From the cell containing the given text, extract its center point as [X, Y] coordinate. 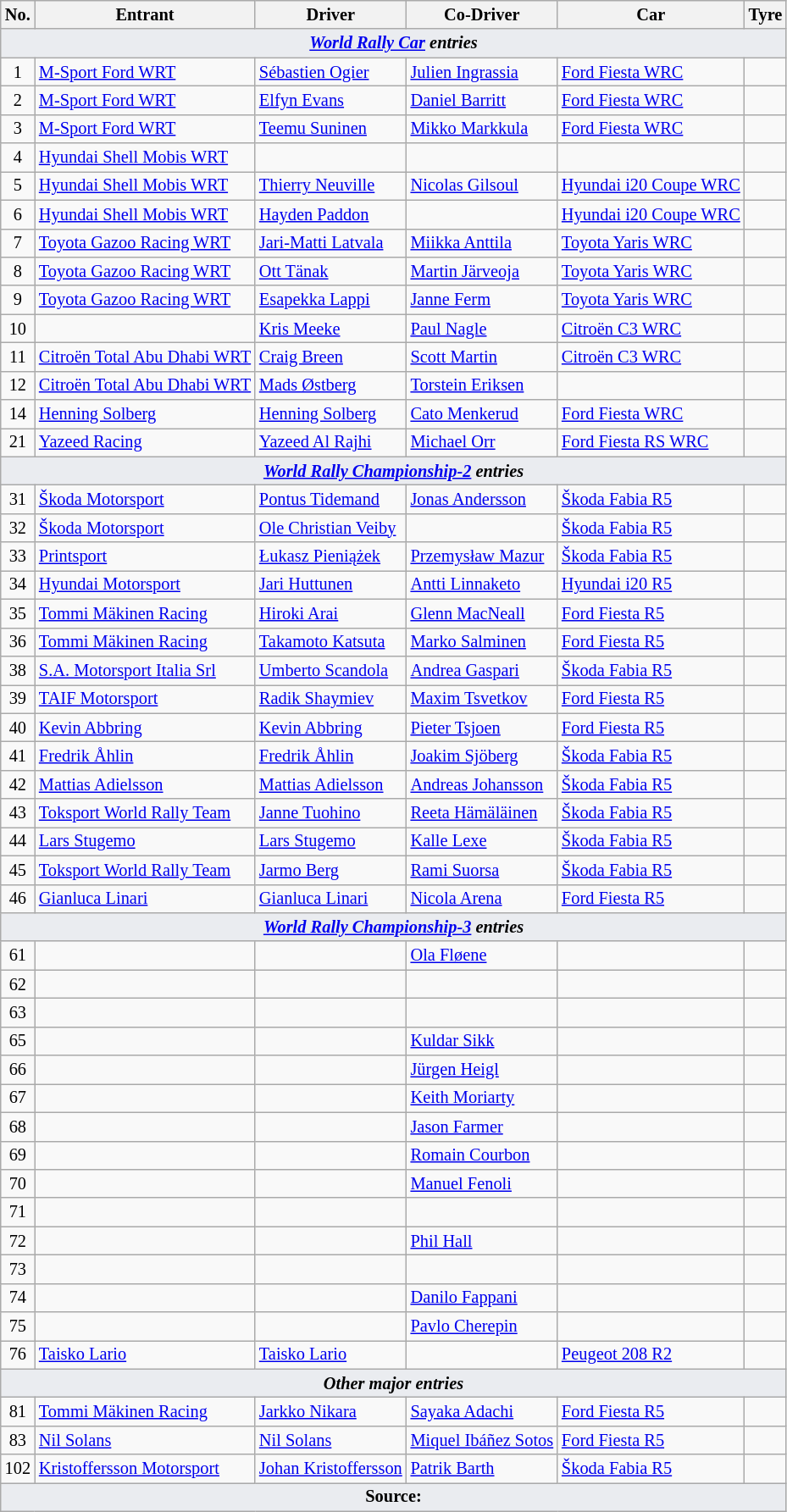
43 [18, 813]
44 [18, 841]
6 [18, 214]
Umberto Scandola [330, 670]
Jari Huttunen [330, 584]
74 [18, 1298]
Michael Orr [482, 442]
69 [18, 1155]
Jason Farmer [482, 1127]
1 [18, 72]
Peugeot 208 R2 [651, 1354]
No. [18, 14]
Janne Ferm [482, 300]
Jonas Andersson [482, 499]
Maxim Tsvetkov [482, 699]
Pontus Tidemand [330, 499]
70 [18, 1183]
Kuldar Sikk [482, 1041]
Phil Hall [482, 1241]
35 [18, 613]
65 [18, 1041]
Yazeed Racing [145, 442]
5 [18, 186]
Thierry Neuville [330, 186]
36 [18, 642]
Co-Driver [482, 14]
Przemysław Mazur [482, 557]
31 [18, 499]
33 [18, 557]
Joakim Sjöberg [482, 756]
Scott Martin [482, 357]
Pieter Tsjoen [482, 728]
Martin Järveoja [482, 271]
Teemu Suninen [330, 129]
14 [18, 414]
81 [18, 1412]
73 [18, 1269]
66 [18, 1070]
Tyre [766, 14]
9 [18, 300]
Driver [330, 14]
45 [18, 870]
39 [18, 699]
10 [18, 329]
Andrea Gaspari [482, 670]
Car [651, 14]
Glenn MacNeall [482, 613]
Hayden Paddon [330, 214]
Kalle Lexe [482, 841]
Ola Fløene [482, 955]
40 [18, 728]
Nicola Arena [482, 899]
Antti Linnaketo [482, 584]
Patrik Barth [482, 1469]
61 [18, 955]
Ole Christian Veiby [330, 528]
Miikka Anttila [482, 243]
Jari-Matti Latvala [330, 243]
Hyundai Motorsport [145, 584]
38 [18, 670]
World Rally Car entries [394, 43]
75 [18, 1326]
7 [18, 243]
34 [18, 584]
Elfyn Evans [330, 100]
67 [18, 1098]
Sébastien Ogier [330, 72]
12 [18, 385]
Source: [394, 1497]
102 [18, 1469]
Janne Tuohino [330, 813]
8 [18, 271]
Marko Salminen [482, 642]
Julien Ingrassia [482, 72]
41 [18, 756]
Yazeed Al Rajhi [330, 442]
Łukasz Pieniążek [330, 557]
Jarmo Berg [330, 870]
Miquel Ibáñez Sotos [482, 1440]
Radik Shaymiev [330, 699]
68 [18, 1127]
32 [18, 528]
TAIF Motorsport [145, 699]
Cato Menkerud [482, 414]
Romain Courbon [482, 1155]
11 [18, 357]
Hiroki Arai [330, 613]
Kris Meeke [330, 329]
Nicolas Gilsoul [482, 186]
Takamoto Katsuta [330, 642]
3 [18, 129]
Other major entries [394, 1383]
Paul Nagle [482, 329]
Entrant [145, 14]
Sayaka Adachi [482, 1412]
Pavlo Cherepin [482, 1326]
Manuel Fenoli [482, 1183]
Johan Kristoffersson [330, 1469]
Daniel Barritt [482, 100]
4 [18, 158]
World Rally Championship-2 entries [394, 471]
Craig Breen [330, 357]
62 [18, 984]
Mads Østberg [330, 385]
Mikko Markkula [482, 129]
Rami Suorsa [482, 870]
Torstein Eriksen [482, 385]
63 [18, 1012]
Printsport [145, 557]
72 [18, 1241]
Andreas Johansson [482, 784]
Reeta Hämäläinen [482, 813]
S.A. Motorsport Italia Srl [145, 670]
76 [18, 1354]
Keith Moriarty [482, 1098]
Jürgen Heigl [482, 1070]
46 [18, 899]
World Rally Championship-3 entries [394, 927]
Kristoffersson Motorsport [145, 1469]
Esapekka Lappi [330, 300]
Ott Tänak [330, 271]
21 [18, 442]
42 [18, 784]
Hyundai i20 R5 [651, 584]
83 [18, 1440]
2 [18, 100]
71 [18, 1212]
Ford Fiesta RS WRC [651, 442]
Jarkko Nikara [330, 1412]
Danilo Fappani [482, 1298]
